Pinpoint the cell where the given text exists, returning its [X, Y] midpoint coordinate. 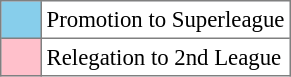
Relegation to 2nd League [165, 57]
Promotion to Superleague [165, 20]
